Return the (x, y) coordinate for the center point of the cell that contains the specified text.  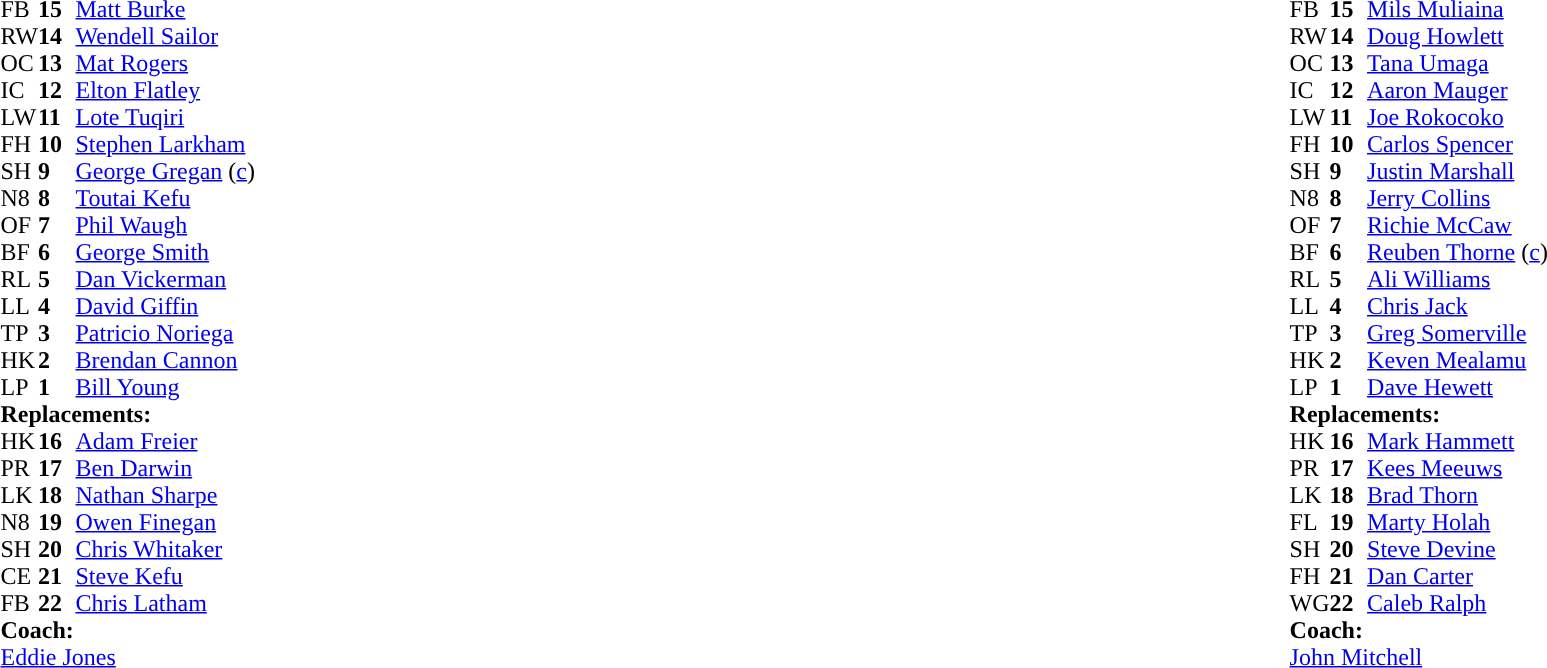
Toutai Kefu (166, 198)
George Smith (166, 252)
George Gregan (c) (166, 172)
Bill Young (166, 388)
Owen Finegan (166, 522)
Wendell Sailor (166, 36)
Brendan Cannon (166, 360)
WG (1310, 604)
CE (19, 576)
Steve Kefu (166, 576)
Replacements: (127, 414)
Lote Tuqiri (166, 118)
Adam Freier (166, 442)
Chris Latham (166, 604)
Nathan Sharpe (166, 496)
FB (19, 604)
Dan Vickerman (166, 280)
Patricio Noriega (166, 334)
Ben Darwin (166, 468)
Stephen Larkham (166, 144)
Mat Rogers (166, 64)
David Giffin (166, 306)
FL (1310, 522)
Phil Waugh (166, 226)
Chris Whitaker (166, 550)
Elton Flatley (166, 90)
Coach: (127, 630)
